Pinpoint the cell where the given text exists, returning its (x, y) midpoint coordinate. 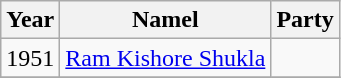
Namel (166, 20)
Year (30, 20)
Ram Kishore Shukla (166, 58)
Party (305, 20)
1951 (30, 58)
